Capture the cell that displays the provided text and extract its (x, y) central coordinate. 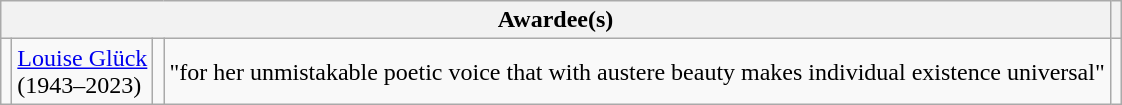
Awardee(s) (556, 20)
Louise Glück(1943–2023) (82, 72)
"for her unmistakable poetic voice that with austere beauty makes individual existence universal" (637, 72)
